Output the (x, y) coordinate of the center of the cell containing the given text.  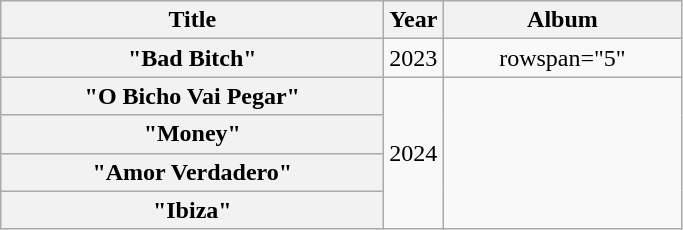
rowspan="5" (562, 58)
Year (414, 20)
Title (192, 20)
"Bad Bitch" (192, 58)
"O Bicho Vai Pegar" (192, 96)
2023 (414, 58)
Album (562, 20)
"Ibiza" (192, 210)
"Amor Verdadero" (192, 172)
"Money" (192, 134)
2024 (414, 153)
